Capture the cell that displays the provided text and extract its [X, Y] central coordinate. 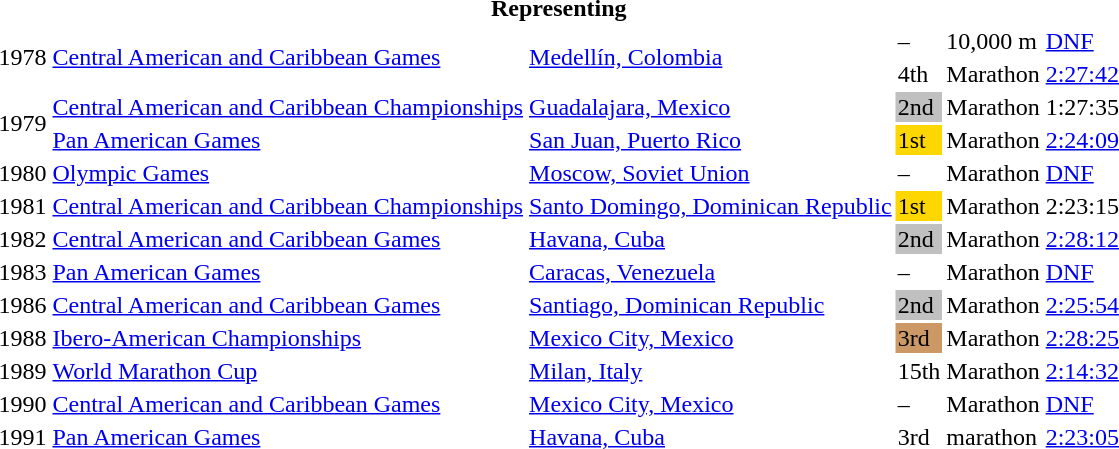
Milan, Italy [711, 371]
10,000 m [993, 41]
Olympic Games [288, 173]
4th [919, 74]
Santo Domingo, Dominican Republic [711, 206]
Guadalajara, Mexico [711, 107]
World Marathon Cup [288, 371]
Ibero-American Championships [288, 338]
Havana, Cuba [711, 239]
Caracas, Venezuela [711, 272]
15th [919, 371]
Santiago, Dominican Republic [711, 305]
Moscow, Soviet Union [711, 173]
Medellín, Colombia [711, 58]
San Juan, Puerto Rico [711, 140]
3rd [919, 338]
